Determine the [X, Y] coordinate at the center of the cell enclosing the given text.  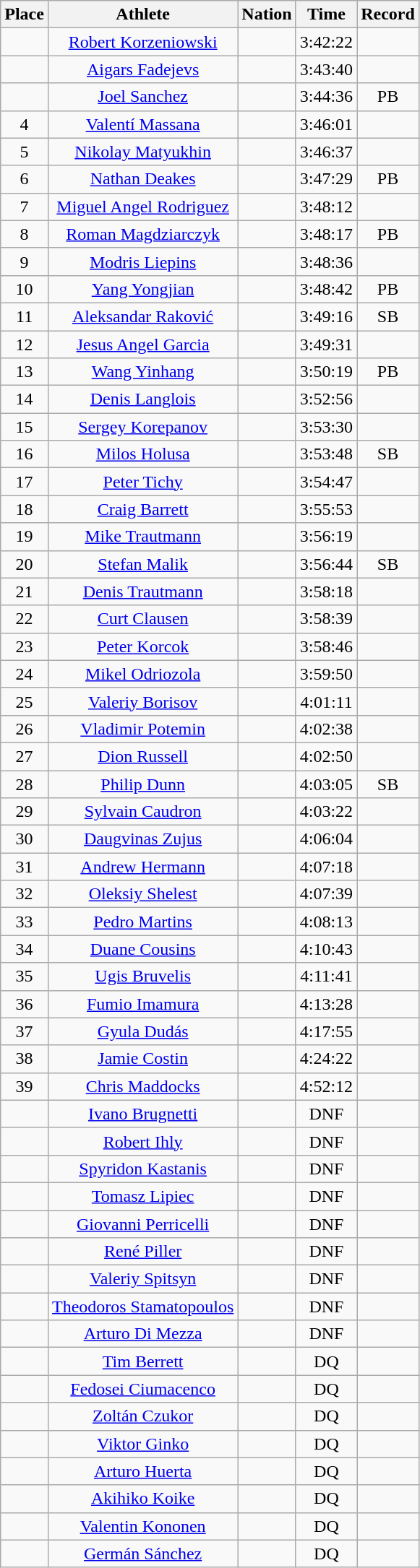
4:17:55 [326, 1031]
4:03:22 [326, 812]
Robert Korzeniowski [142, 42]
Modris Liepins [142, 261]
Oleksiy Shelest [142, 894]
3:46:37 [326, 152]
Valentí Massana [142, 124]
Aleksandar Raković [142, 316]
3:56:44 [326, 564]
4:24:22 [326, 1059]
3:42:22 [326, 42]
35 [25, 976]
3:49:31 [326, 345]
Ugis Bruvelis [142, 976]
7 [25, 207]
Tomasz Lipiec [142, 1196]
Fumio Imamura [142, 1004]
20 [25, 564]
15 [25, 427]
4:03:05 [326, 784]
23 [25, 646]
5 [25, 152]
Zoltán Czukor [142, 1416]
14 [25, 399]
3:59:50 [326, 674]
Roman Magdziarczyk [142, 234]
Daugvinas Zujus [142, 839]
Miguel Angel Rodriguez [142, 207]
26 [25, 729]
9 [25, 261]
31 [25, 867]
Craig Barrett [142, 509]
Milos Holusa [142, 454]
Mike Trautmann [142, 537]
René Piller [142, 1252]
3:52:56 [326, 399]
Akihiko Koike [142, 1499]
3:49:16 [326, 316]
25 [25, 701]
Vladimir Potemin [142, 729]
Jamie Costin [142, 1059]
Denis Trautmann [142, 592]
Theodoros Stamatopoulos [142, 1307]
3:55:53 [326, 509]
32 [25, 894]
Mikel Odriozola [142, 674]
33 [25, 922]
Pedro Martins [142, 922]
Gyula Dudás [142, 1031]
Peter Tichy [142, 482]
Stefan Malik [142, 564]
Denis Langlois [142, 399]
Viktor Ginko [142, 1444]
8 [25, 234]
13 [25, 372]
3:53:48 [326, 454]
Ivano Brugnetti [142, 1114]
6 [25, 179]
11 [25, 316]
Jesus Angel Garcia [142, 345]
36 [25, 1004]
Philip Dunn [142, 784]
Sergey Korepanov [142, 427]
12 [25, 345]
3:48:12 [326, 207]
38 [25, 1059]
3:48:17 [326, 234]
4:07:18 [326, 867]
Andrew Hermann [142, 867]
29 [25, 812]
3:50:19 [326, 372]
Giovanni Perricelli [142, 1224]
3:56:19 [326, 537]
24 [25, 674]
34 [25, 949]
17 [25, 482]
Peter Korcok [142, 646]
Valentin Kononen [142, 1526]
Nathan Deakes [142, 179]
3:47:29 [326, 179]
Fedosei Ciumacenco [142, 1389]
Aigars Fadejevs [142, 69]
Valeriy Borisov [142, 701]
Germán Sánchez [142, 1554]
Spyridon Kastanis [142, 1169]
Record [388, 14]
Nation [267, 14]
3:48:36 [326, 261]
Arturo Huerta [142, 1471]
10 [25, 289]
3:46:01 [326, 124]
3:54:47 [326, 482]
16 [25, 454]
4:06:04 [326, 839]
22 [25, 619]
4:02:38 [326, 729]
3:58:18 [326, 592]
Place [25, 14]
Athlete [142, 14]
Sylvain Caudron [142, 812]
3:44:36 [326, 97]
21 [25, 592]
Yang Yongjian [142, 289]
Curt Clausen [142, 619]
3:58:46 [326, 646]
Nikolay Matyukhin [142, 152]
4:07:39 [326, 894]
4:10:43 [326, 949]
3:53:30 [326, 427]
Dion Russell [142, 756]
4:08:13 [326, 922]
4:13:28 [326, 1004]
Valeriy Spitsyn [142, 1279]
4:01:11 [326, 701]
4:52:12 [326, 1086]
Wang Yinhang [142, 372]
3:58:39 [326, 619]
4:11:41 [326, 976]
30 [25, 839]
Time [326, 14]
39 [25, 1086]
27 [25, 756]
18 [25, 509]
Duane Cousins [142, 949]
Tim Berrett [142, 1361]
Chris Maddocks [142, 1086]
Robert Ihly [142, 1141]
19 [25, 537]
4:02:50 [326, 756]
28 [25, 784]
Joel Sanchez [142, 97]
37 [25, 1031]
Arturo Di Mezza [142, 1334]
4 [25, 124]
3:48:42 [326, 289]
3:43:40 [326, 69]
